Locate the cell with the specified text and output its [X, Y] center coordinate. 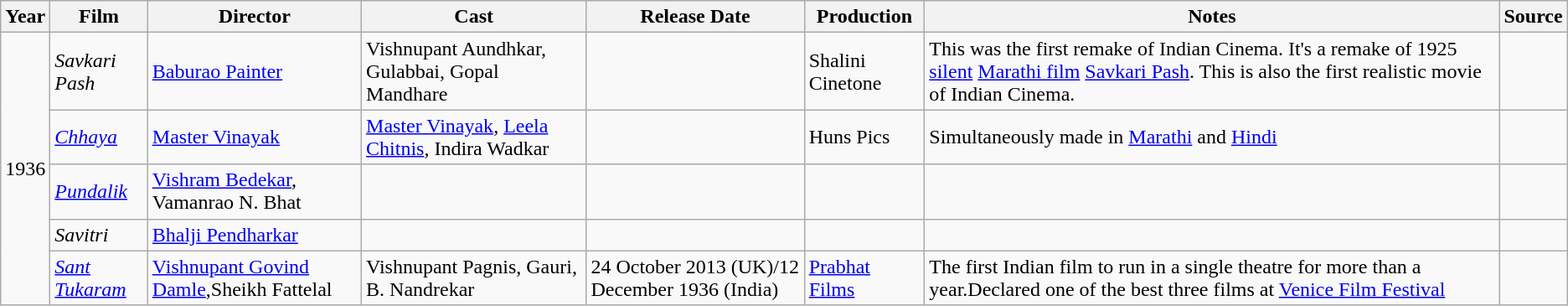
Source [1533, 17]
Master Vinayak, Leela Chitnis, Indira Wadkar [474, 137]
Bhalji Pendharkar [255, 235]
Production [864, 17]
Simultaneously made in Marathi and Hindi [1212, 137]
Notes [1212, 17]
Film [99, 17]
Pundalik [99, 191]
The first Indian film to run in a single theatre for more than a year.Declared one of the best three films at Venice Film Festival [1212, 278]
Prabhat Films [864, 278]
Release Date [695, 17]
Year [25, 17]
Shalini Cinetone [864, 71]
Cast [474, 17]
Master Vinayak [255, 137]
Vishram Bedekar, Vamanrao N. Bhat [255, 191]
Vishnupant Govind Damle,Sheikh Fattelal [255, 278]
Chhaya [99, 137]
Savkari Pash [99, 71]
Vishnupant Aundhkar, Gulabbai, Gopal Mandhare [474, 71]
24 October 2013 (UK)/12 December 1936 (India) [695, 278]
Savitri [99, 235]
Vishnupant Pagnis, Gauri, B. Nandrekar [474, 278]
Sant Tukaram [99, 278]
Baburao Painter [255, 71]
Huns Pics [864, 137]
Director [255, 17]
1936 [25, 169]
